Determine the (x, y) coordinate at the center of the cell enclosing the given text.  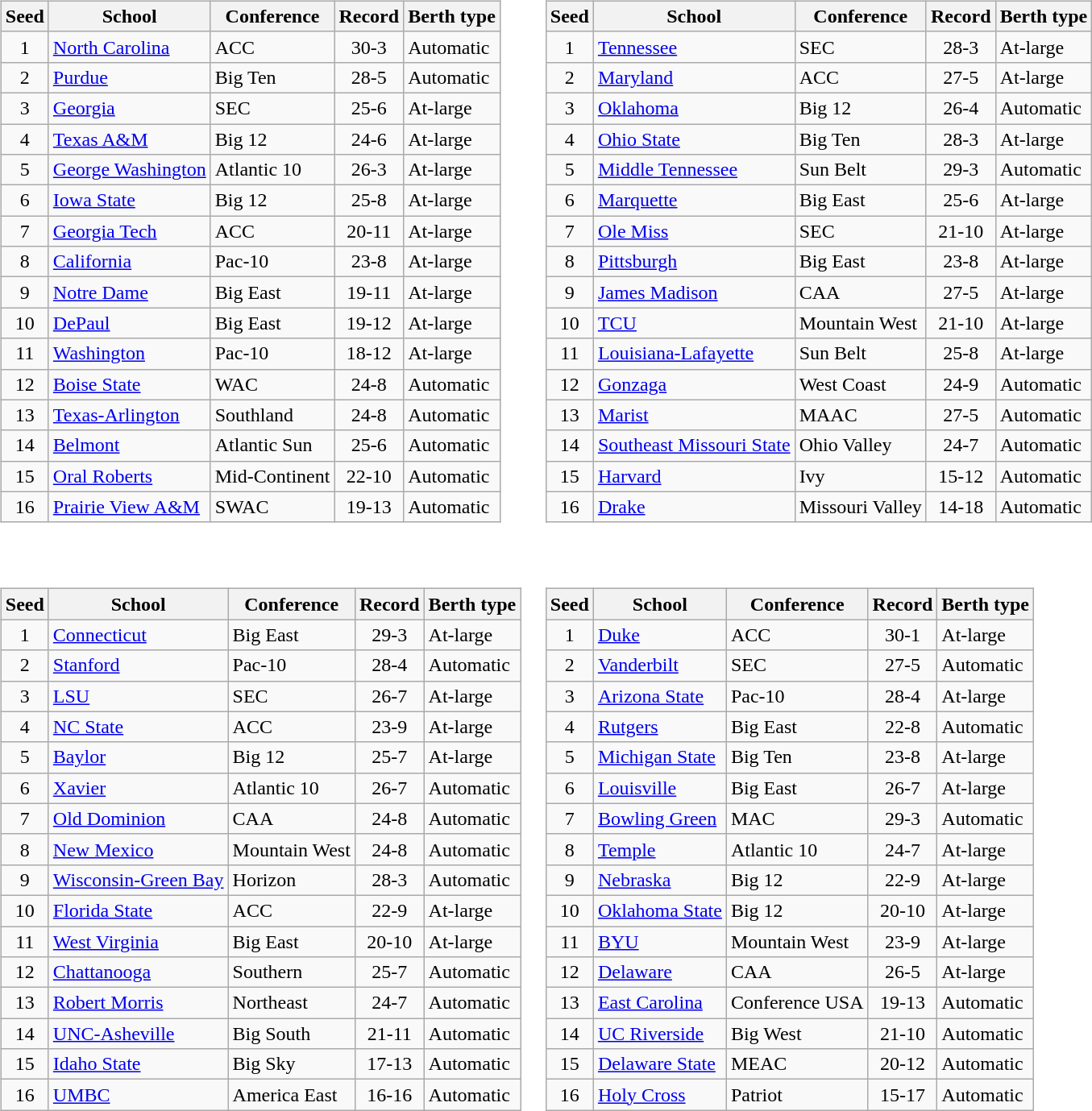
17-13 (389, 1064)
16-16 (389, 1095)
Northeast (292, 1003)
Drake (694, 507)
Harvard (694, 476)
Xavier (139, 788)
19-11 (369, 292)
Atlantic Sun (272, 446)
Ohio State (694, 139)
SWAC (272, 507)
24-9 (961, 384)
15-17 (903, 1095)
18-12 (369, 354)
Marist (694, 415)
Maryland (694, 77)
Stanford (139, 665)
Nebraska (659, 880)
Louisiana-Lafayette (694, 354)
28-5 (369, 77)
Mid-Continent (272, 476)
BYU (659, 942)
America East (292, 1095)
Southern (292, 972)
14-18 (961, 507)
Purdue (129, 77)
Temple (659, 849)
Oklahoma State (659, 910)
19-12 (369, 323)
20-12 (903, 1064)
UC Riverside (659, 1034)
Duke (659, 635)
Bowling Green (659, 819)
26-4 (961, 108)
North Carolina (129, 47)
Conference USA (797, 1003)
30-1 (903, 635)
Arizona State (659, 696)
Louisville (659, 788)
LSU (139, 696)
Delaware State (659, 1064)
15-12 (961, 476)
George Washington (129, 170)
Idaho State (139, 1064)
Ohio Valley (861, 446)
MAAC (861, 415)
UMBC (139, 1095)
Chattanooga (139, 972)
Big Sky (292, 1064)
Ole Miss (694, 231)
26-5 (903, 972)
22-8 (903, 727)
Marquette (694, 201)
24-6 (369, 139)
Gonzaga (694, 384)
Florida State (139, 910)
MEAC (797, 1064)
East Carolina (659, 1003)
26-3 (369, 170)
NC State (139, 727)
Southeast Missouri State (694, 446)
Texas-Arlington (129, 415)
Missouri Valley (861, 507)
WAC (272, 384)
Big West (797, 1034)
Wisconsin-Green Bay (139, 880)
Patriot (797, 1095)
22-10 (369, 476)
Horizon (292, 880)
West Virginia (139, 942)
Rutgers (659, 727)
Belmont (129, 446)
Georgia (129, 108)
Washington (129, 354)
Pittsburgh (694, 262)
Notre Dame (129, 292)
New Mexico (139, 849)
21-11 (389, 1034)
20-11 (369, 231)
Tennessee (694, 47)
Baylor (139, 757)
Vanderbilt (659, 665)
West Coast (861, 384)
Texas A&M (129, 139)
DePaul (129, 323)
30-3 (369, 47)
Southland (272, 415)
Michigan State (659, 757)
Ivy (861, 476)
Connecticut (139, 635)
Prairie View A&M (129, 507)
Robert Morris (139, 1003)
Holy Cross (659, 1095)
Boise State (129, 384)
Old Dominion (139, 819)
Georgia Tech (129, 231)
TCU (694, 323)
James Madison (694, 292)
California (129, 262)
MAC (797, 819)
Middle Tennessee (694, 170)
UNC-Asheville (139, 1034)
Oklahoma (694, 108)
Oral Roberts (129, 476)
Big South (292, 1034)
Iowa State (129, 201)
Delaware (659, 972)
